Extract the [X, Y] coordinate from the center of the cell holding the provided text.  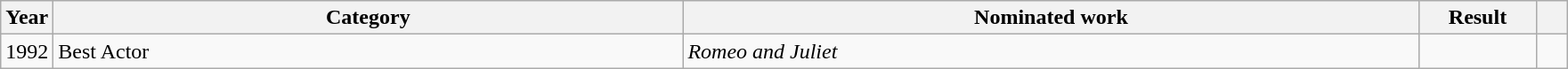
Year [27, 18]
1992 [27, 51]
Romeo and Juliet [1051, 51]
Result [1478, 18]
Category [369, 18]
Nominated work [1051, 18]
Best Actor [369, 51]
